Search for the cell housing the specified text and yield its [X, Y] center coordinate. 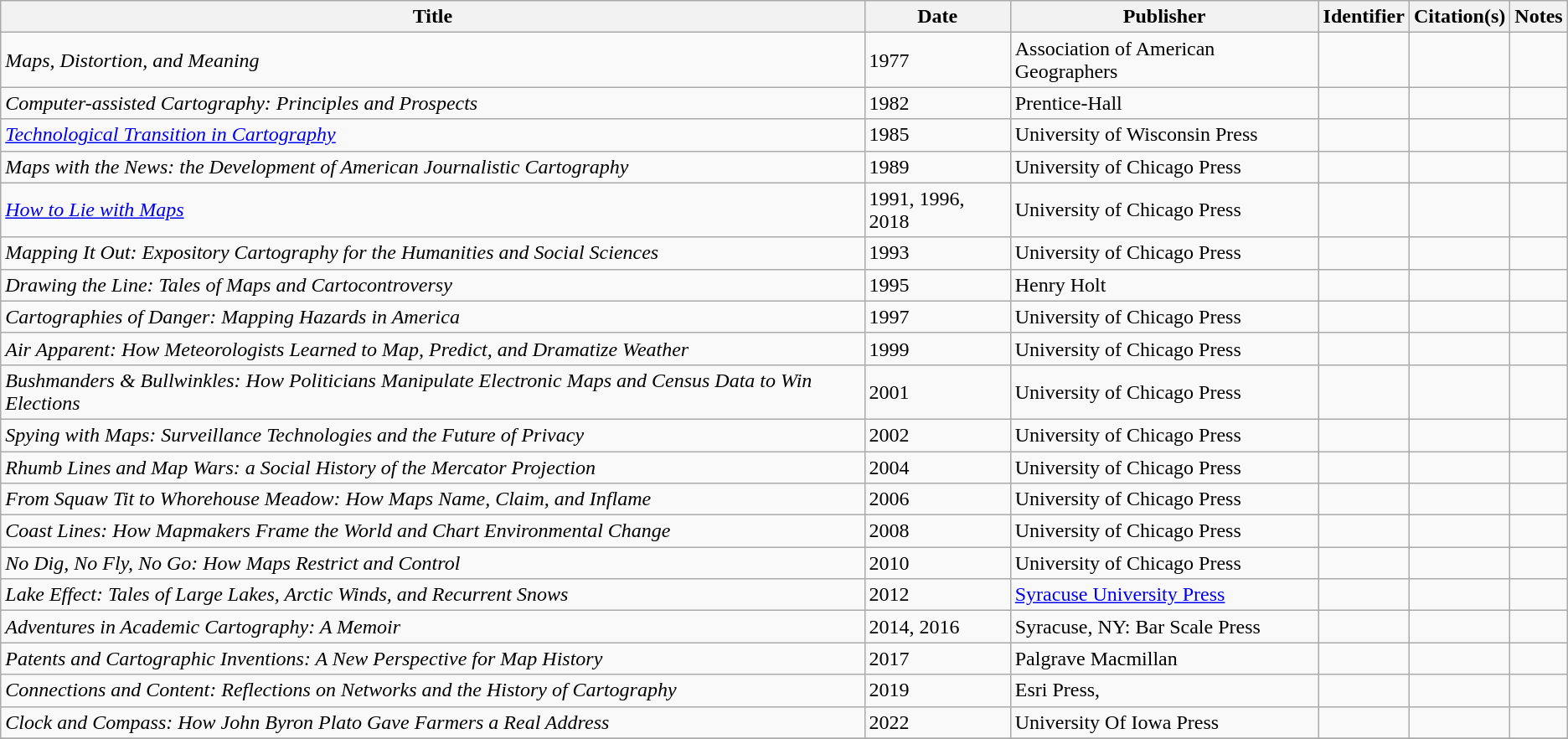
2019 [937, 690]
University of Wisconsin Press [1164, 135]
Cartographies of Danger: Mapping Hazards in America [432, 317]
2012 [937, 595]
Esri Press, [1164, 690]
Date [937, 17]
1985 [937, 135]
1999 [937, 349]
Maps, Distortion, and Meaning [432, 60]
Clock and Compass: How John Byron Plato Gave Farmers a Real Address [432, 722]
1995 [937, 285]
University Of Iowa Press [1164, 722]
2001 [937, 392]
2014, 2016 [937, 627]
1997 [937, 317]
Palgrave Macmillan [1164, 659]
Connections and Content: Reflections on Networks and the History of Cartography [432, 690]
Publisher [1164, 17]
2017 [937, 659]
Henry Holt [1164, 285]
Drawing the Line: Tales of Maps and Cartocontroversy [432, 285]
Title [432, 17]
Technological Transition in Cartography [432, 135]
Identifier [1364, 17]
2004 [937, 467]
Rhumb Lines and Map Wars: a Social History of the Mercator Projection [432, 467]
2006 [937, 499]
Patents and Cartographic Inventions: A New Perspective for Map History [432, 659]
Coast Lines: How Mapmakers Frame the World and Chart Environmental Change [432, 531]
Lake Effect: Tales of Large Lakes, Arctic Winds, and Recurrent Snows [432, 595]
Adventures in Academic Cartography: A Memoir [432, 627]
2002 [937, 435]
Air Apparent: How Meteorologists Learned to Map, Predict, and Dramatize Weather [432, 349]
From Squaw Tit to Whorehouse Meadow: How Maps Name, Claim, and Inflame [432, 499]
Mapping It Out: Expository Cartography for the Humanities and Social Sciences [432, 253]
No Dig, No Fly, No Go: How Maps Restrict and Control [432, 563]
Notes [1539, 17]
2022 [937, 722]
2010 [937, 563]
1993 [937, 253]
Spying with Maps: Surveillance Technologies and the Future of Privacy [432, 435]
2008 [937, 531]
Prentice-Hall [1164, 103]
Syracuse University Press [1164, 595]
Association of American Geographers [1164, 60]
Maps with the News: the Development of American Journalistic Cartography [432, 167]
Computer-assisted Cartography: Principles and Prospects [432, 103]
Citation(s) [1459, 17]
Syracuse, NY: Bar Scale Press [1164, 627]
1982 [937, 103]
1991, 1996, 2018 [937, 209]
1989 [937, 167]
Bushmanders & Bullwinkles: How Politicians Manipulate Electronic Maps and Census Data to Win Elections [432, 392]
1977 [937, 60]
How to Lie with Maps [432, 209]
